Detect which cell encompasses the target text, then output its [x, y] center coordinate. 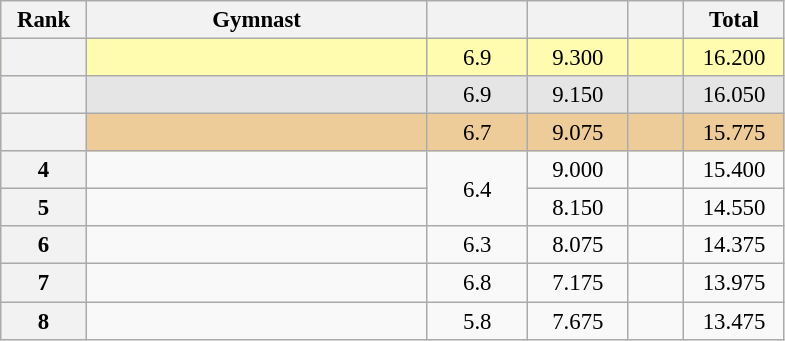
9.000 [578, 170]
6.7 [478, 133]
6.4 [478, 188]
13.975 [734, 283]
14.550 [734, 208]
15.400 [734, 170]
Gymnast [256, 20]
7.175 [578, 283]
4 [44, 170]
8.075 [578, 245]
13.475 [734, 321]
7 [44, 283]
16.200 [734, 58]
8.150 [578, 208]
9.300 [578, 58]
9.075 [578, 133]
Total [734, 20]
16.050 [734, 95]
Rank [44, 20]
6.3 [478, 245]
14.375 [734, 245]
6 [44, 245]
8 [44, 321]
6.8 [478, 283]
7.675 [578, 321]
9.150 [578, 95]
5 [44, 208]
15.775 [734, 133]
5.8 [478, 321]
